Identify which cell holds the provided text, then report its [X, Y] central coordinate. 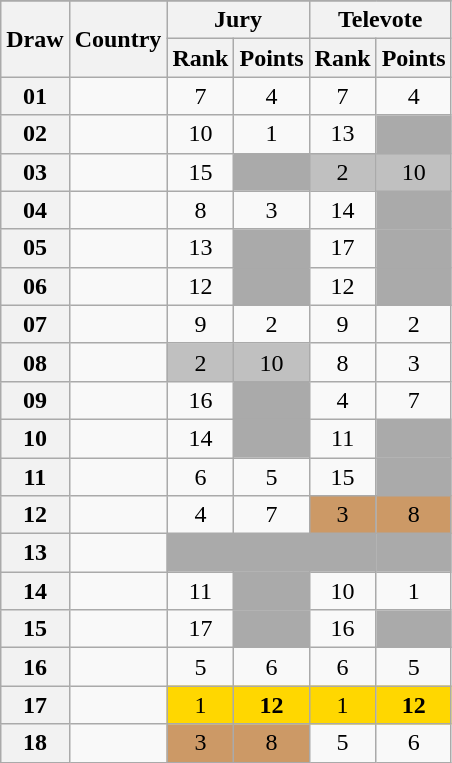
Televote [380, 20]
02 [35, 134]
Draw [35, 39]
06 [35, 286]
Country [118, 39]
01 [35, 96]
03 [35, 172]
04 [35, 210]
07 [35, 324]
09 [35, 400]
18 [35, 743]
Jury [238, 20]
08 [35, 362]
05 [35, 248]
